Identify which cell holds the provided text, then report its (X, Y) central coordinate. 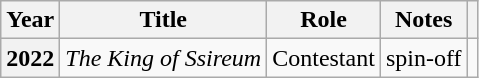
Year (30, 20)
2022 (30, 58)
spin-off (424, 58)
Contestant (324, 58)
The King of Ssireum (164, 58)
Notes (424, 20)
Role (324, 20)
Title (164, 20)
